Detect which cell encompasses the target text, then output its [x, y] center coordinate. 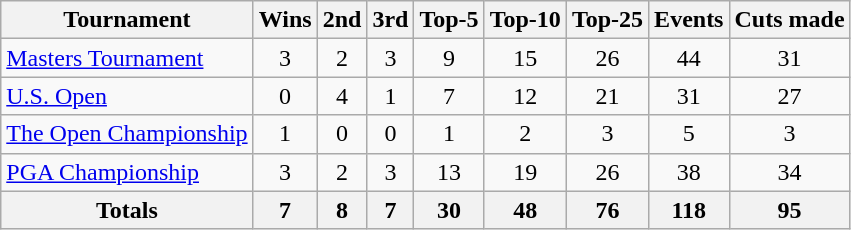
U.S. Open [127, 96]
95 [790, 210]
12 [525, 96]
19 [525, 172]
Masters Tournament [127, 58]
5 [689, 134]
9 [449, 58]
4 [342, 96]
Top-25 [607, 20]
76 [607, 210]
15 [525, 58]
34 [790, 172]
13 [449, 172]
30 [449, 210]
2nd [342, 20]
38 [689, 172]
Tournament [127, 20]
Top-10 [525, 20]
PGA Championship [127, 172]
Totals [127, 210]
8 [342, 210]
48 [525, 210]
Top-5 [449, 20]
44 [689, 58]
27 [790, 96]
3rd [390, 20]
Cuts made [790, 20]
118 [689, 210]
The Open Championship [127, 134]
21 [607, 96]
Events [689, 20]
Wins [285, 20]
